Output the (X, Y) coordinate of the center of the cell containing the given text.  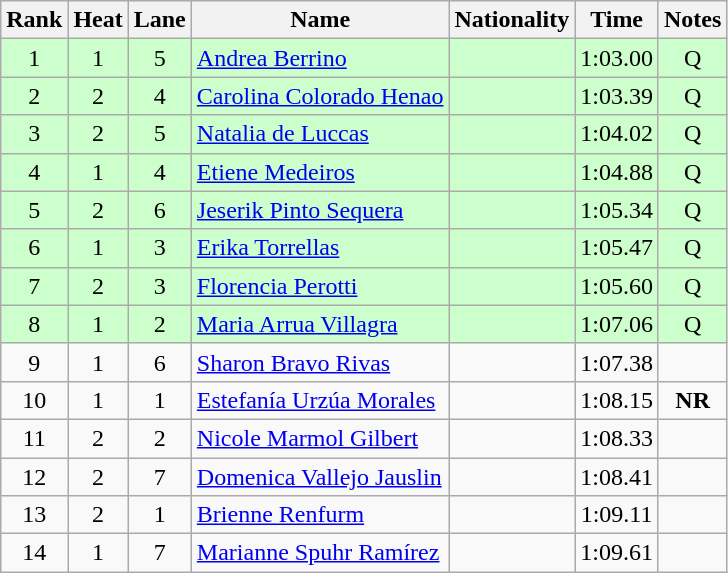
10 (34, 400)
1:05.47 (617, 248)
Rank (34, 20)
Brienne Renfurm (320, 515)
Sharon Bravo Rivas (320, 362)
1:08.33 (617, 438)
Florencia Perotti (320, 286)
1:08.15 (617, 400)
Domenica Vallejo Jauslin (320, 477)
1:07.38 (617, 362)
Time (617, 20)
8 (34, 324)
14 (34, 553)
Carolina Colorado Henao (320, 96)
Lane (160, 20)
Notes (692, 20)
1:04.88 (617, 172)
Maria Arrua Villagra (320, 324)
Andrea Berrino (320, 58)
NR (692, 400)
Natalia de Luccas (320, 134)
Name (320, 20)
Erika Torrellas (320, 248)
Heat (98, 20)
1:08.41 (617, 477)
11 (34, 438)
1:09.11 (617, 515)
1:03.00 (617, 58)
9 (34, 362)
Nicole Marmol Gilbert (320, 438)
Nationality (512, 20)
1:05.34 (617, 210)
1:05.60 (617, 286)
1:09.61 (617, 553)
1:03.39 (617, 96)
1:04.02 (617, 134)
Etiene Medeiros (320, 172)
Estefanía Urzúa Morales (320, 400)
Jeserik Pinto Sequera (320, 210)
13 (34, 515)
Marianne Spuhr Ramírez (320, 553)
1:07.06 (617, 324)
12 (34, 477)
